Search for the cell housing the specified text and yield its [x, y] center coordinate. 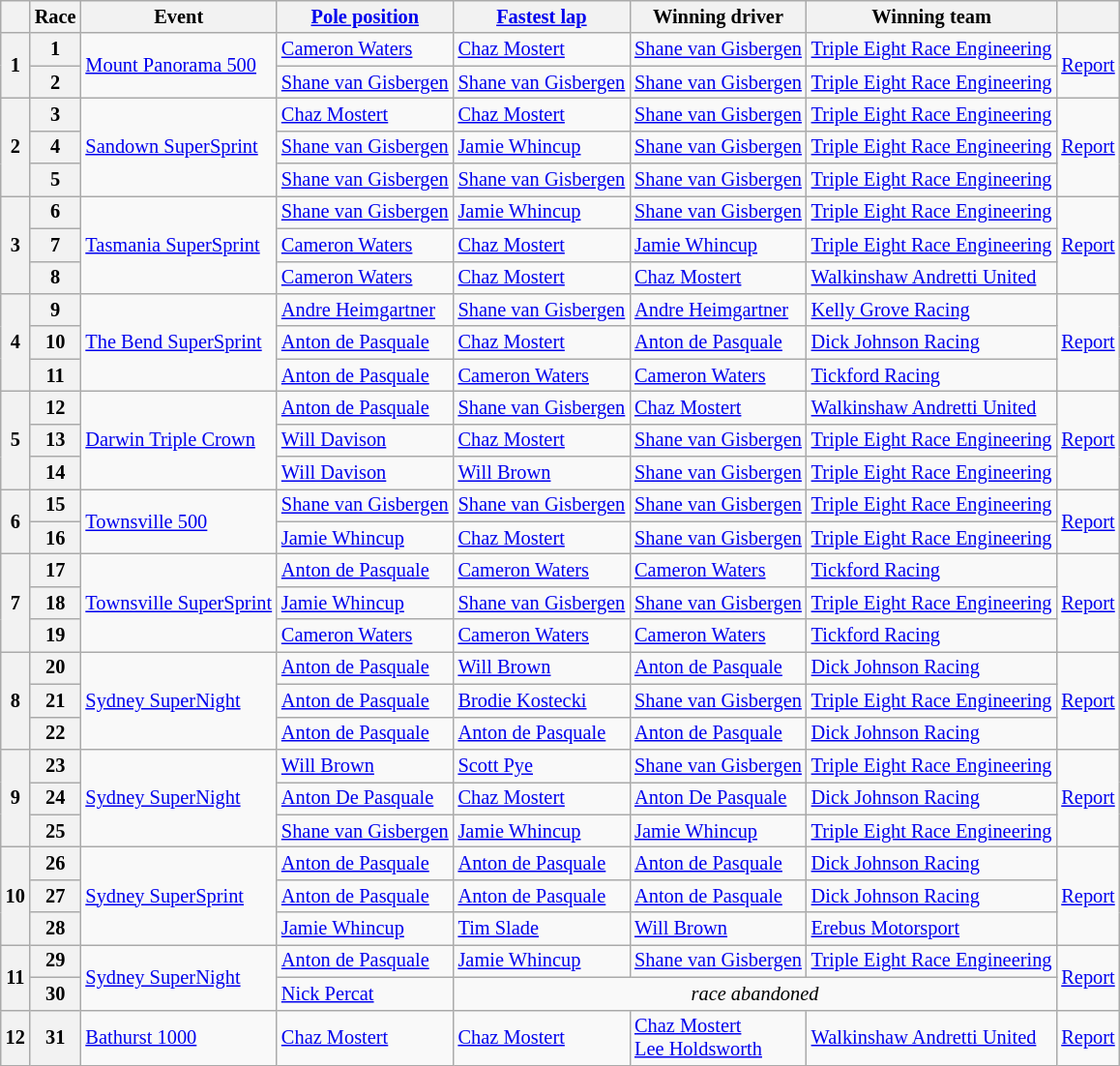
The Bend SuperSprint [178, 342]
31 [56, 1038]
Mount Panorama 500 [178, 66]
Townsville SuperSprint [178, 602]
Race [56, 16]
18 [56, 603]
Bathurst 1000 [178, 1038]
27 [56, 896]
26 [56, 863]
Event [178, 16]
22 [56, 733]
Fastest lap [542, 16]
Sydney SuperSprint [178, 896]
13 [56, 440]
Winning driver [718, 16]
19 [56, 636]
Chaz Mostert Lee Holdsworth [718, 1038]
Erebus Motorsport [932, 929]
17 [56, 570]
Sandown SuperSprint [178, 147]
race abandoned [755, 993]
Brodie Kostecki [542, 700]
15 [56, 505]
16 [56, 538]
30 [56, 993]
Pole position [366, 16]
29 [56, 961]
Darwin Triple Crown [178, 439]
Winning team [932, 16]
Scott Pye [542, 765]
14 [56, 473]
24 [56, 798]
Townsville 500 [178, 520]
Kelly Grove Racing [932, 310]
Tim Slade [542, 929]
23 [56, 765]
28 [56, 929]
25 [56, 831]
20 [56, 667]
Nick Percat [366, 993]
Tasmania SuperSprint [178, 244]
21 [56, 700]
